Identify which cell holds the provided text, then report its [x, y] central coordinate. 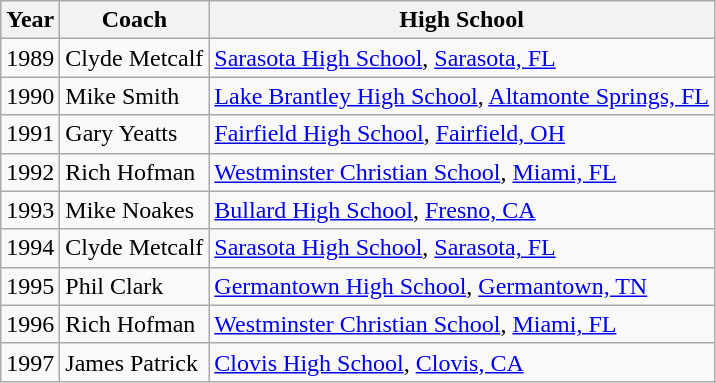
Clovis High School, Clovis, CA [462, 362]
Coach [134, 20]
High School [462, 20]
Bullard High School, Fresno, CA [462, 210]
Fairfield High School, Fairfield, OH [462, 134]
Gary Yeatts [134, 134]
Phil Clark [134, 286]
Germantown High School, Germantown, TN [462, 286]
1991 [30, 134]
1992 [30, 172]
Mike Smith [134, 96]
Year [30, 20]
1990 [30, 96]
1993 [30, 210]
1997 [30, 362]
1996 [30, 324]
Mike Noakes [134, 210]
Lake Brantley High School, Altamonte Springs, FL [462, 96]
1995 [30, 286]
1994 [30, 248]
James Patrick [134, 362]
1989 [30, 58]
